Return (X, Y) of the center of cell containing provided text 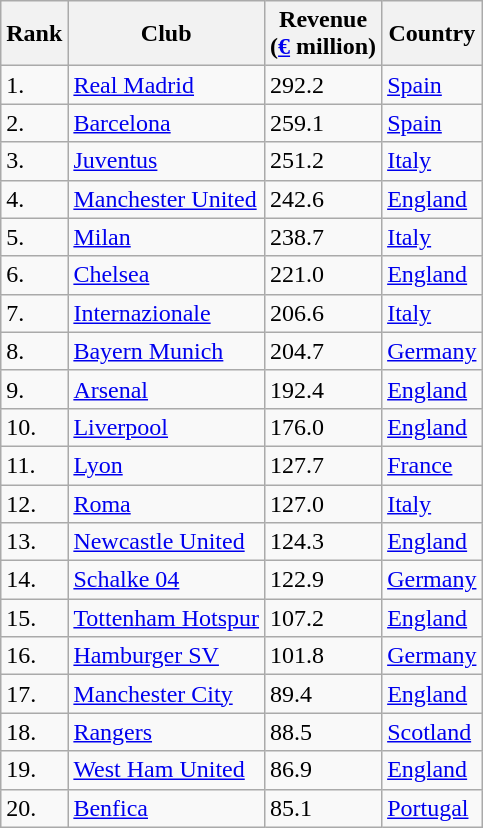
122.9 (324, 580)
France (432, 465)
Portugal (432, 808)
176.0 (324, 427)
238.7 (324, 237)
Milan (166, 237)
Newcastle United (166, 542)
9. (34, 389)
292.2 (324, 85)
15. (34, 618)
7. (34, 313)
2. (34, 123)
14. (34, 580)
Hamburger SV (166, 656)
101.8 (324, 656)
242.6 (324, 199)
206.6 (324, 313)
Rangers (166, 732)
Manchester City (166, 694)
89.4 (324, 694)
Liverpool (166, 427)
19. (34, 770)
Rank (34, 34)
88.5 (324, 732)
6. (34, 275)
16. (34, 656)
Manchester United (166, 199)
127.7 (324, 465)
Internazionale (166, 313)
8. (34, 351)
124.3 (324, 542)
Bayern Munich (166, 351)
13. (34, 542)
18. (34, 732)
12. (34, 503)
221.0 (324, 275)
Barcelona (166, 123)
1. (34, 85)
107.2 (324, 618)
4. (34, 199)
85.1 (324, 808)
Chelsea (166, 275)
251.2 (324, 161)
204.7 (324, 351)
10. (34, 427)
17. (34, 694)
259.1 (324, 123)
Arsenal (166, 389)
11. (34, 465)
Country (432, 34)
86.9 (324, 770)
3. (34, 161)
Scotland (432, 732)
Benfica (166, 808)
Roma (166, 503)
Club (166, 34)
Juventus (166, 161)
Real Madrid (166, 85)
Lyon (166, 465)
127.0 (324, 503)
5. (34, 237)
Tottenham Hotspur (166, 618)
Schalke 04 (166, 580)
192.4 (324, 389)
20. (34, 808)
West Ham United (166, 770)
Revenue (€ million) (324, 34)
